Locate the cell with the specified text and output its [X, Y] center coordinate. 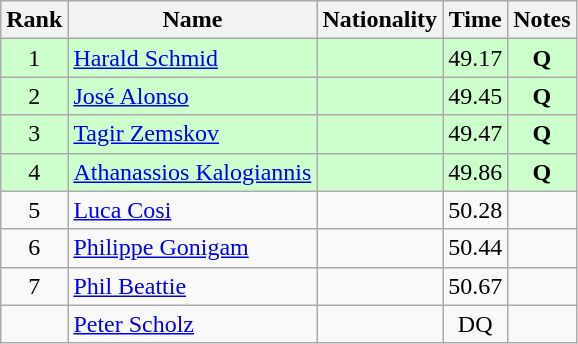
DQ [476, 324]
50.67 [476, 286]
3 [34, 134]
Tagir Zemskov [192, 134]
Philippe Gonigam [192, 248]
Athanassios Kalogiannis [192, 172]
50.44 [476, 248]
50.28 [476, 210]
Harald Schmid [192, 58]
Nationality [380, 20]
1 [34, 58]
2 [34, 96]
Notes [542, 20]
7 [34, 286]
José Alonso [192, 96]
Time [476, 20]
Rank [34, 20]
Luca Cosi [192, 210]
49.47 [476, 134]
Name [192, 20]
4 [34, 172]
49.86 [476, 172]
5 [34, 210]
6 [34, 248]
Peter Scholz [192, 324]
Phil Beattie [192, 286]
49.45 [476, 96]
49.17 [476, 58]
